For the text-containing cell, return its midpoint in [X, Y] coordinate format. 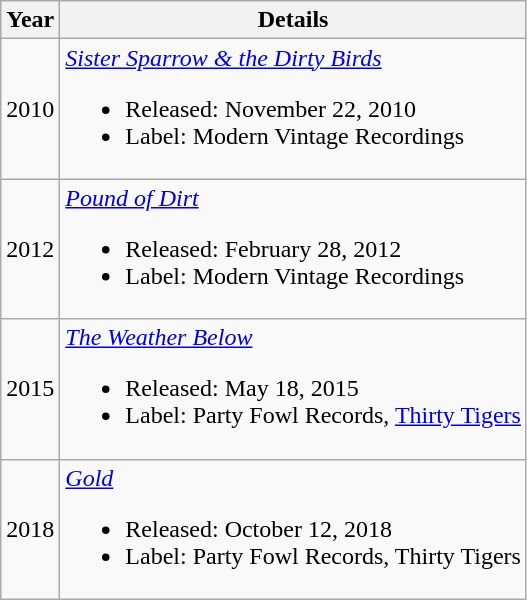
2015 [30, 389]
Year [30, 20]
2012 [30, 249]
Details [294, 20]
GoldReleased: October 12, 2018Label: Party Fowl Records, Thirty Tigers [294, 529]
Sister Sparrow & the Dirty BirdsReleased: November 22, 2010Label: Modern Vintage Recordings [294, 109]
Pound of DirtReleased: February 28, 2012Label: Modern Vintage Recordings [294, 249]
The Weather BelowReleased: May 18, 2015Label: Party Fowl Records, Thirty Tigers [294, 389]
2018 [30, 529]
2010 [30, 109]
